Output the [x, y] coordinate of the center of the cell containing the given text.  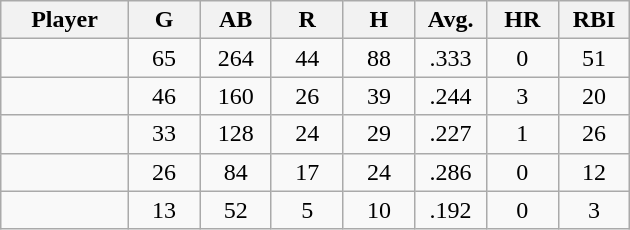
88 [379, 58]
51 [594, 58]
20 [594, 96]
29 [379, 134]
.227 [451, 134]
.286 [451, 172]
33 [164, 134]
.244 [451, 96]
84 [236, 172]
160 [236, 96]
.192 [451, 210]
46 [164, 96]
HR [522, 20]
R [307, 20]
39 [379, 96]
12 [594, 172]
.333 [451, 58]
G [164, 20]
Avg. [451, 20]
17 [307, 172]
128 [236, 134]
H [379, 20]
5 [307, 210]
44 [307, 58]
65 [164, 58]
264 [236, 58]
10 [379, 210]
RBI [594, 20]
Player [64, 20]
AB [236, 20]
52 [236, 210]
1 [522, 134]
13 [164, 210]
